Find where the given text appears and provide that cell's center as (X, Y) coordinate. 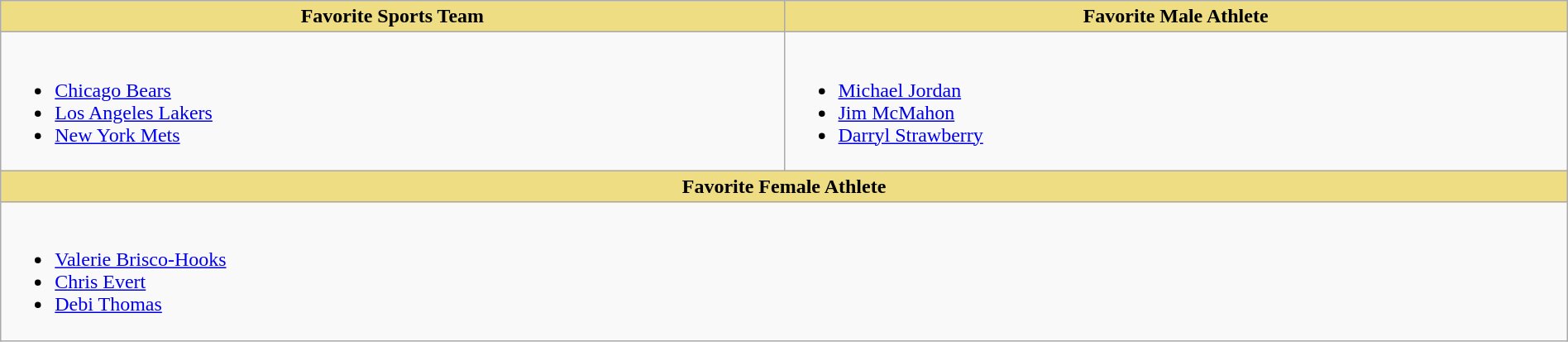
Favorite Male Athlete (1176, 17)
Favorite Sports Team (392, 17)
Valerie Brisco-HooksChris EvertDebi Thomas (784, 272)
Favorite Female Athlete (784, 186)
Chicago BearsLos Angeles LakersNew York Mets (392, 101)
Michael JordanJim McMahonDarryl Strawberry (1176, 101)
